Find where the given text appears and provide that cell's center as [x, y] coordinate. 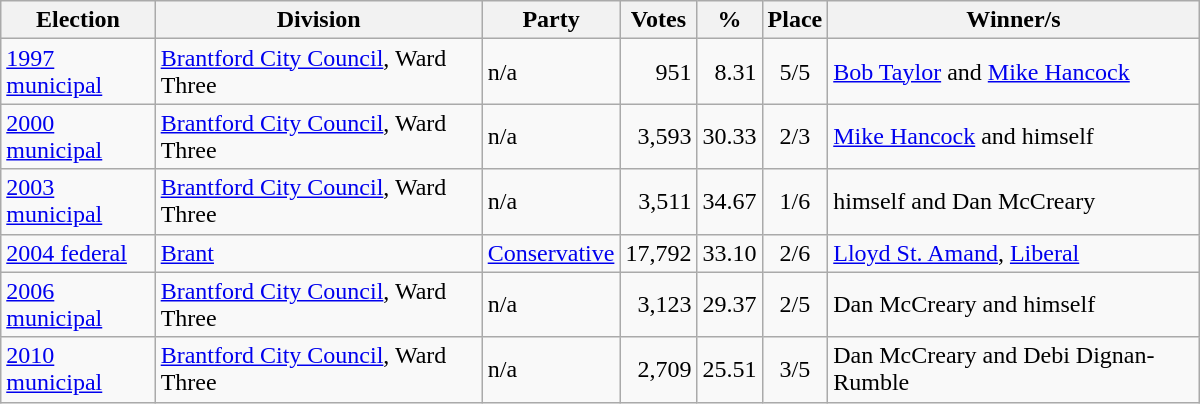
17,792 [658, 253]
2/5 [795, 304]
2010 municipal [78, 370]
Bob Taylor and Mike Hancock [1014, 72]
Election [78, 20]
2/3 [795, 136]
Division [318, 20]
5/5 [795, 72]
Mike Hancock and himself [1014, 136]
Lloyd St. Amand, Liberal [1014, 253]
25.51 [730, 370]
% [730, 20]
30.33 [730, 136]
33.10 [730, 253]
1/6 [795, 202]
Dan McCreary and himself [1014, 304]
3/5 [795, 370]
himself and Dan McCreary [1014, 202]
3,511 [658, 202]
34.67 [730, 202]
Dan McCreary and Debi Dignan-Rumble [1014, 370]
8.31 [730, 72]
951 [658, 72]
2003 municipal [78, 202]
Winner/s [1014, 20]
2000 municipal [78, 136]
2006 municipal [78, 304]
1997 municipal [78, 72]
3,123 [658, 304]
Votes [658, 20]
Party [551, 20]
2004 federal [78, 253]
2,709 [658, 370]
29.37 [730, 304]
Conservative [551, 253]
Place [795, 20]
2/6 [795, 253]
3,593 [658, 136]
Brant [318, 253]
